Locate the cell with the specified text and output its (x, y) center coordinate. 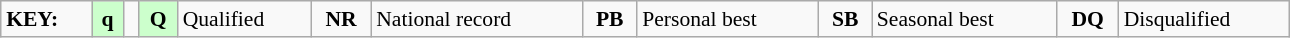
Qualified (244, 19)
National record (476, 19)
Seasonal best (964, 19)
NR (341, 19)
DQ (1088, 19)
Disqualified (1204, 19)
q (108, 19)
Personal best (728, 19)
Q (158, 19)
PB (610, 19)
SB (846, 19)
KEY: (46, 19)
